Return the (X, Y) coordinate for the center point of the cell that contains the specified text.  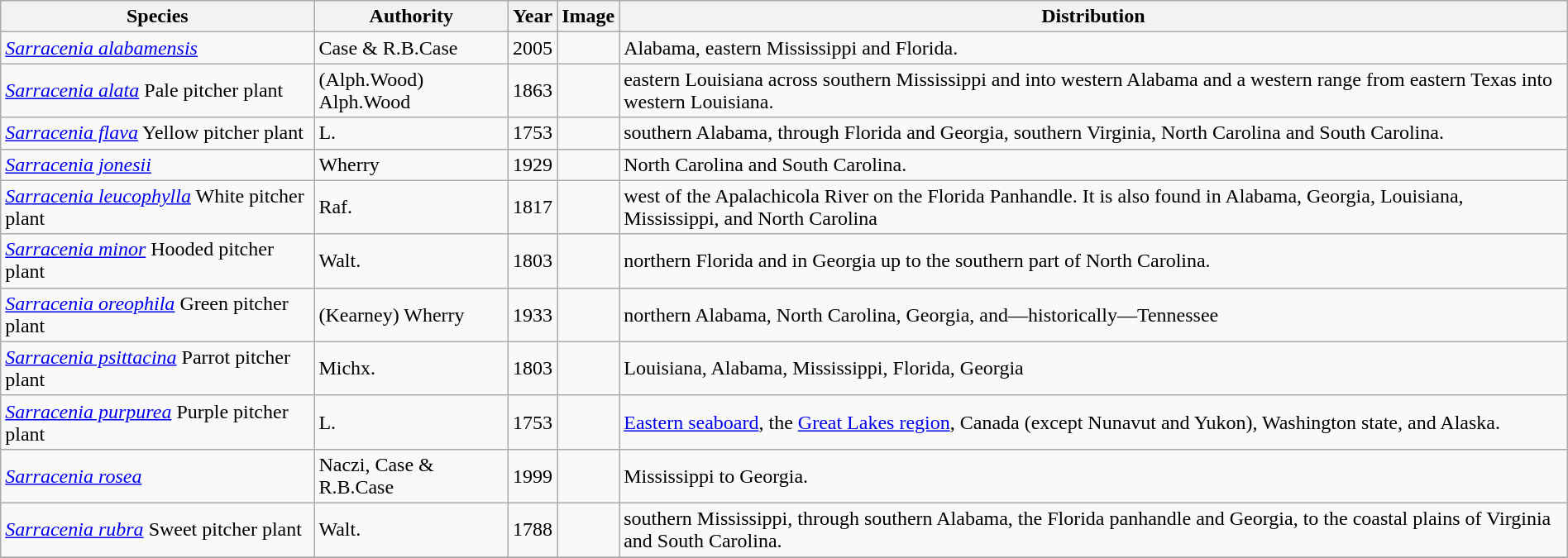
southern Alabama, through Florida and Georgia, southern Virginia, North Carolina and South Carolina. (1093, 133)
Sarracenia jonesii (157, 165)
Sarracenia flava Yellow pitcher plant (157, 133)
Sarracenia leucophylla White pitcher plant (157, 207)
Mississippi to Georgia. (1093, 476)
1933 (533, 314)
Species (157, 17)
Naczi, Case & R.B.Case (412, 476)
Louisiana, Alabama, Mississippi, Florida, Georgia (1093, 369)
Sarracenia alata Pale pitcher plant (157, 91)
Sarracenia minor Hooded pitcher plant (157, 261)
Sarracenia rubra Sweet pitcher plant (157, 529)
Authority (412, 17)
Sarracenia oreophila Green pitcher plant (157, 314)
Eastern seaboard, the Great Lakes region, Canada (except Nunavut and Yukon), Washington state, and Alaska. (1093, 422)
1863 (533, 91)
Raf. (412, 207)
1929 (533, 165)
eastern Louisiana across southern Mississippi and into western Alabama and a western range from eastern Texas into western Louisiana. (1093, 91)
1999 (533, 476)
Case & R.B.Case (412, 48)
Wherry (412, 165)
Michx. (412, 369)
southern Mississippi, through southern Alabama, the Florida panhandle and Georgia, to the coastal plains of Virginia and South Carolina. (1093, 529)
Image (589, 17)
1788 (533, 529)
2005 (533, 48)
(Kearney) Wherry (412, 314)
west of the Apalachicola River on the Florida Panhandle. It is also found in Alabama, Georgia, Louisiana, Mississippi, and North Carolina (1093, 207)
northern Florida and in Georgia up to the southern part of North Carolina. (1093, 261)
Sarracenia purpurea Purple pitcher plant (157, 422)
Sarracenia psittacina Parrot pitcher plant (157, 369)
Distribution (1093, 17)
Sarracenia alabamensis (157, 48)
Alabama, eastern Mississippi and Florida. (1093, 48)
northern Alabama, North Carolina, Georgia, and—historically—Tennessee (1093, 314)
1817 (533, 207)
Year (533, 17)
North Carolina and South Carolina. (1093, 165)
Sarracenia rosea (157, 476)
(Alph.Wood) Alph.Wood (412, 91)
